Return (X, Y) of the center of cell containing provided text 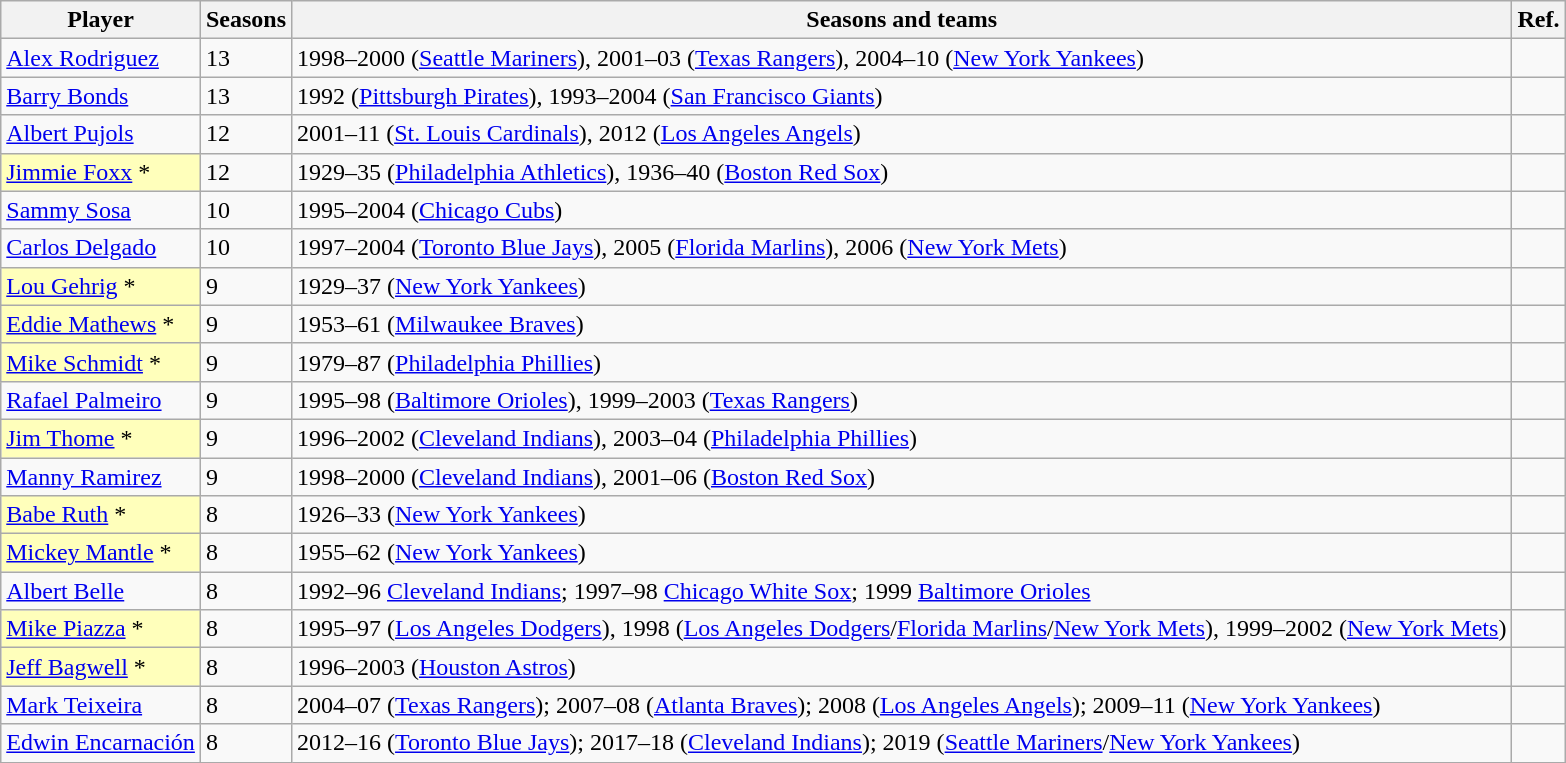
1929–35 (Philadelphia Athletics), 1936–40 (Boston Red Sox) (902, 172)
Lou Gehrig * (101, 286)
Seasons and teams (902, 20)
Jimmie Foxx * (101, 172)
Jeff Bagwell * (101, 667)
1953–61 (Milwaukee Braves) (902, 324)
1992–96 Cleveland Indians; 1997–98 Chicago White Sox; 1999 Baltimore Orioles (902, 591)
Jim Thome * (101, 438)
2004–07 (Texas Rangers); 2007–08 (Atlanta Braves); 2008 (Los Angeles Angels); 2009–11 (New York Yankees) (902, 705)
1995–2004 (Chicago Cubs) (902, 210)
1955–62 (New York Yankees) (902, 553)
Albert Belle (101, 591)
1996–2003 (Houston Astros) (902, 667)
1997–2004 (Toronto Blue Jays), 2005 (Florida Marlins), 2006 (New York Mets) (902, 248)
Edwin Encarnación (101, 743)
1995–97 (Los Angeles Dodgers), 1998 (Los Angeles Dodgers/Florida Marlins/New York Mets), 1999–2002 (New York Mets) (902, 629)
1926–33 (New York Yankees) (902, 515)
Carlos Delgado (101, 248)
1996–2002 (Cleveland Indians), 2003–04 (Philadelphia Phillies) (902, 438)
1998–2000 (Cleveland Indians), 2001–06 (Boston Red Sox) (902, 477)
Mickey Mantle * (101, 553)
1995–98 (Baltimore Orioles), 1999–2003 (Texas Rangers) (902, 400)
Mike Piazza * (101, 629)
Albert Pujols (101, 134)
Ref. (1538, 20)
Sammy Sosa (101, 210)
2012–16 (Toronto Blue Jays); 2017–18 (Cleveland Indians); 2019 (Seattle Mariners/New York Yankees) (902, 743)
Eddie Mathews * (101, 324)
Mark Teixeira (101, 705)
1992 (Pittsburgh Pirates), 1993–2004 (San Francisco Giants) (902, 96)
Manny Ramirez (101, 477)
2001–11 (St. Louis Cardinals), 2012 (Los Angeles Angels) (902, 134)
Seasons (246, 20)
1929–37 (New York Yankees) (902, 286)
Mike Schmidt * (101, 362)
Player (101, 20)
Babe Ruth * (101, 515)
1979–87 (Philadelphia Phillies) (902, 362)
Rafael Palmeiro (101, 400)
Barry Bonds (101, 96)
Alex Rodriguez (101, 58)
1998–2000 (Seattle Mariners), 2001–03 (Texas Rangers), 2004–10 (New York Yankees) (902, 58)
